Pinpoint the cell where the given text exists, returning its [x, y] midpoint coordinate. 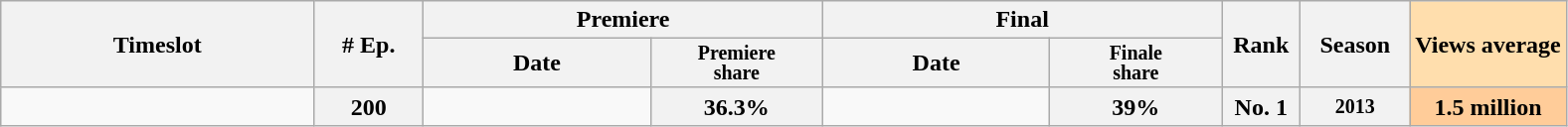
Rank [1261, 45]
No. 1 [1261, 106]
Season [1355, 45]
Finaleshare [1135, 63]
# Ep. [369, 45]
2013 [1355, 106]
Premiere [623, 20]
Timeslot [157, 45]
200 [369, 106]
Premiereshare [736, 63]
39% [1135, 106]
Views average [1487, 45]
1.5 million [1487, 106]
Final [1022, 20]
36.3% [736, 106]
